Provide the [X, Y] coordinate of the cell's center where the given text is located.  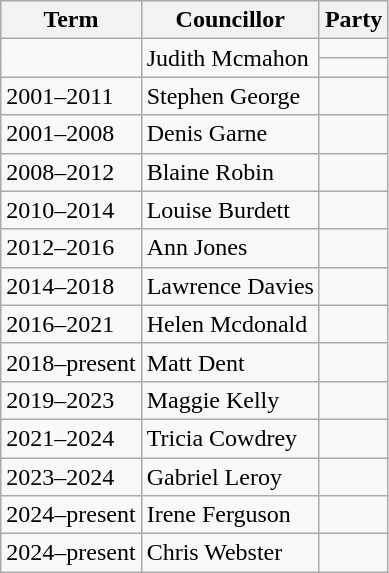
Term [71, 20]
Stephen George [230, 96]
2021–2024 [71, 438]
Judith Mcmahon [230, 58]
Maggie Kelly [230, 400]
2010–2014 [71, 210]
Councillor [230, 20]
Irene Ferguson [230, 515]
2008–2012 [71, 172]
Denis Garne [230, 134]
2001–2011 [71, 96]
Party [353, 20]
Gabriel Leroy [230, 477]
Louise Burdett [230, 210]
2001–2008 [71, 134]
2019–2023 [71, 400]
2012–2016 [71, 248]
Helen Mcdonald [230, 324]
Ann Jones [230, 248]
2018–present [71, 362]
2023–2024 [71, 477]
Blaine Robin [230, 172]
Chris Webster [230, 553]
2014–2018 [71, 286]
Lawrence Davies [230, 286]
Matt Dent [230, 362]
2016–2021 [71, 324]
Tricia Cowdrey [230, 438]
